Determine the [x, y] coordinate at the center of the cell enclosing the given text.  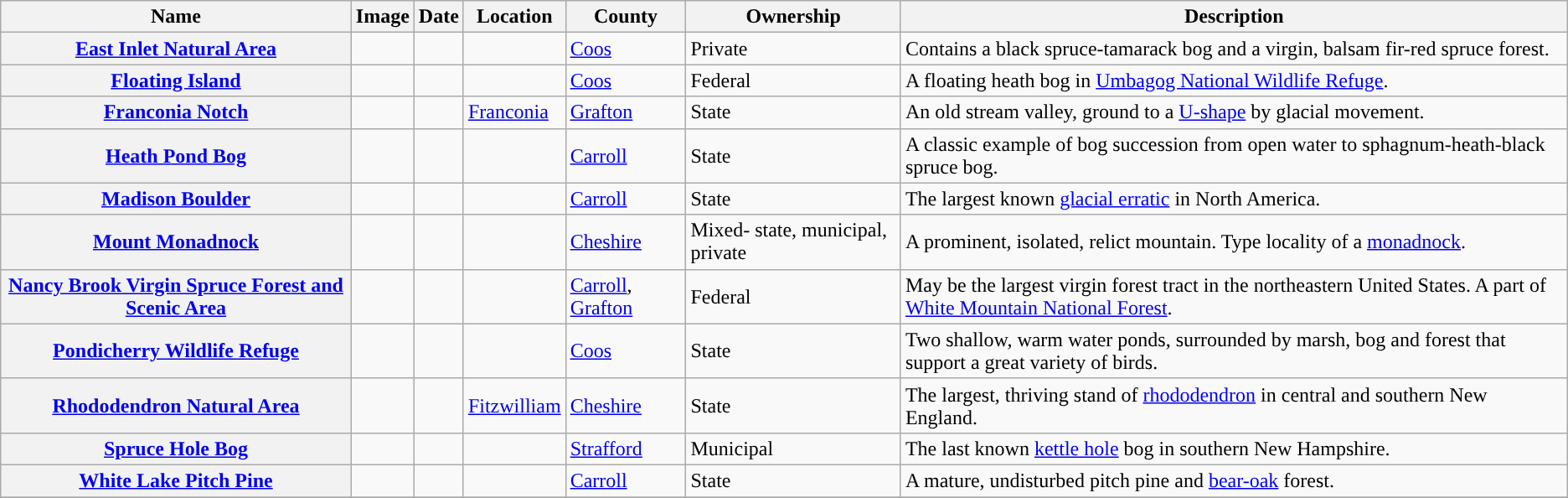
Pondicherry Wildlife Refuge [176, 350]
Ownership [793, 17]
Mount Monadnock [176, 241]
Grafton [626, 112]
Location [514, 17]
A prominent, isolated, relict mountain. Type locality of a monadnock. [1234, 241]
Heath Pond Bog [176, 156]
The largest, thriving stand of rhododendron in central and southern New England. [1234, 406]
Image [382, 17]
Rhododendron Natural Area [176, 406]
Strafford [626, 449]
A classic example of bog succession from open water to sphagnum-heath-black spruce bog. [1234, 156]
White Lake Pitch Pine [176, 480]
Fitzwilliam [514, 406]
May be the largest virgin forest tract in the northeastern United States. A part of White Mountain National Forest. [1234, 297]
The largest known glacial erratic in North America. [1234, 199]
Private [793, 49]
A floating heath bog in Umbagog National Wildlife Refuge. [1234, 80]
Contains a black spruce-tamarack bog and a virgin, balsam fir-red spruce forest. [1234, 49]
Name [176, 17]
Description [1234, 17]
Municipal [793, 449]
Two shallow, warm water ponds, surrounded by marsh, bog and forest that support a great variety of birds. [1234, 350]
Franconia Notch [176, 112]
Franconia [514, 112]
Date [439, 17]
East Inlet Natural Area [176, 49]
Mixed- state, municipal, private [793, 241]
An old stream valley, ground to a U-shape by glacial movement. [1234, 112]
The last known kettle hole bog in southern New Hampshire. [1234, 449]
Nancy Brook Virgin Spruce Forest and Scenic Area [176, 297]
Madison Boulder [176, 199]
Floating Island [176, 80]
Spruce Hole Bog [176, 449]
County [626, 17]
A mature, undisturbed pitch pine and bear-oak forest. [1234, 480]
Carroll, Grafton [626, 297]
